Find where the given text appears and provide that cell's center as [x, y] coordinate. 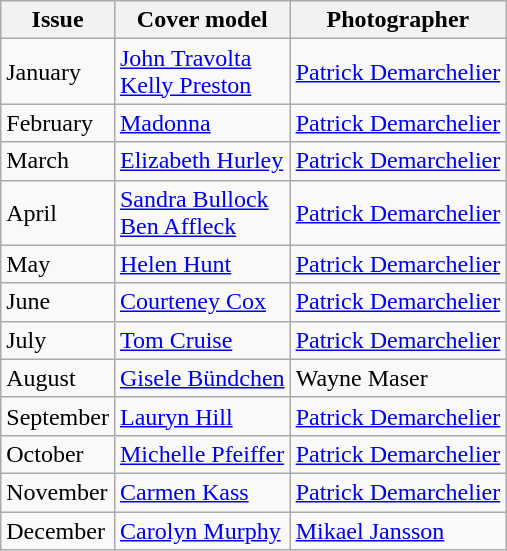
April [58, 212]
November [58, 492]
August [58, 378]
February [58, 123]
Gisele Bündchen [202, 378]
Michelle Pfeiffer [202, 454]
May [58, 264]
Lauryn Hill [202, 416]
Wayne Maser [398, 378]
Carmen Kass [202, 492]
July [58, 340]
Madonna [202, 123]
January [58, 72]
Courteney Cox [202, 302]
Helen Hunt [202, 264]
December [58, 531]
June [58, 302]
Issue [58, 20]
Sandra BullockBen Affleck [202, 212]
Tom Cruise [202, 340]
Mikael Jansson [398, 531]
Photographer [398, 20]
John TravoltaKelly Preston [202, 72]
March [58, 161]
September [58, 416]
October [58, 454]
Elizabeth Hurley [202, 161]
Cover model [202, 20]
Carolyn Murphy [202, 531]
